Identify which cell holds the provided text, then report its (X, Y) central coordinate. 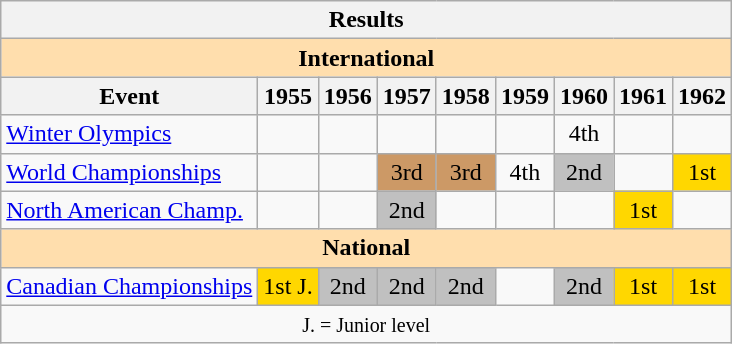
Event (130, 96)
J. = Junior level (366, 324)
Canadian Championships (130, 286)
National (366, 248)
1959 (524, 96)
1962 (702, 96)
1957 (406, 96)
International (366, 58)
North American Champ. (130, 210)
1960 (584, 96)
1961 (644, 96)
1956 (348, 96)
1st J. (288, 286)
World Championships (130, 172)
Winter Olympics (130, 134)
1955 (288, 96)
Results (366, 20)
1958 (466, 96)
